Locate the cell with the specified text and output its (x, y) center coordinate. 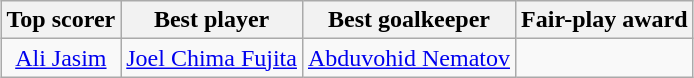
Ali Jasim (61, 58)
Abduvohid Nematov (408, 58)
Best player (212, 20)
Top scorer (61, 20)
Fair-play award (604, 20)
Best goalkeeper (408, 20)
Joel Chima Fujita (212, 58)
